Identify which cell holds the provided text, then report its (x, y) central coordinate. 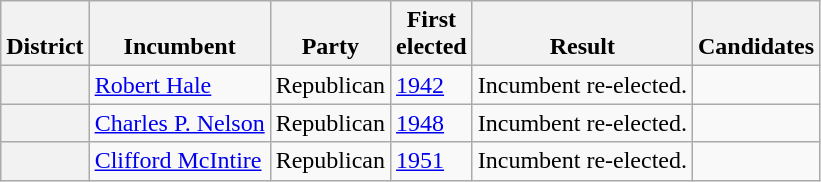
1948 (432, 123)
District (45, 34)
1951 (432, 161)
Firstelected (432, 34)
Charles P. Nelson (180, 123)
Robert Hale (180, 85)
Clifford McIntire (180, 161)
Party (330, 34)
Result (582, 34)
1942 (432, 85)
Candidates (756, 34)
Incumbent (180, 34)
